Search for the cell housing the specified text and yield its [X, Y] center coordinate. 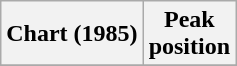
Chart (1985) [72, 34]
Peakposition [189, 34]
